Pinpoint the cell where the given text exists, returning its (X, Y) midpoint coordinate. 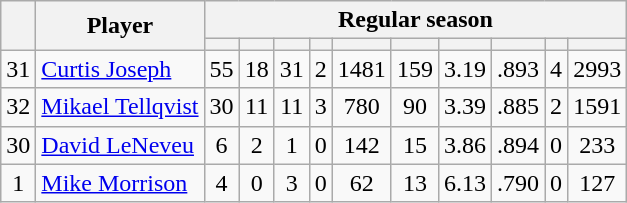
1591 (598, 107)
.894 (518, 145)
Mike Morrison (120, 183)
Curtis Joseph (120, 69)
32 (18, 107)
127 (598, 183)
159 (414, 69)
62 (362, 183)
6.13 (464, 183)
David LeNeveu (120, 145)
233 (598, 145)
13 (414, 183)
3.39 (464, 107)
2993 (598, 69)
3.19 (464, 69)
Player (120, 26)
55 (222, 69)
Regular season (416, 20)
15 (414, 145)
.885 (518, 107)
.790 (518, 183)
.893 (518, 69)
6 (222, 145)
3.86 (464, 145)
90 (414, 107)
18 (256, 69)
Mikael Tellqvist (120, 107)
142 (362, 145)
1481 (362, 69)
780 (362, 107)
